Find where the given text appears and provide that cell's center as [x, y] coordinate. 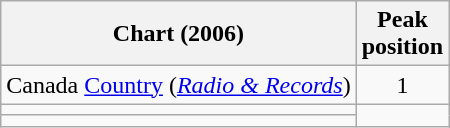
1 [402, 85]
Peakposition [402, 34]
Chart (2006) [178, 34]
Canada Country (Radio & Records) [178, 85]
